Detect which cell encompasses the target text, then output its [x, y] center coordinate. 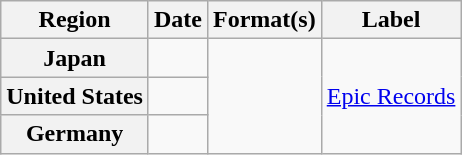
Japan [75, 58]
Region [75, 20]
Germany [75, 134]
Epic Records [391, 96]
Format(s) [265, 20]
Date [178, 20]
Label [391, 20]
United States [75, 96]
